For the text-containing cell, return its midpoint in [x, y] coordinate format. 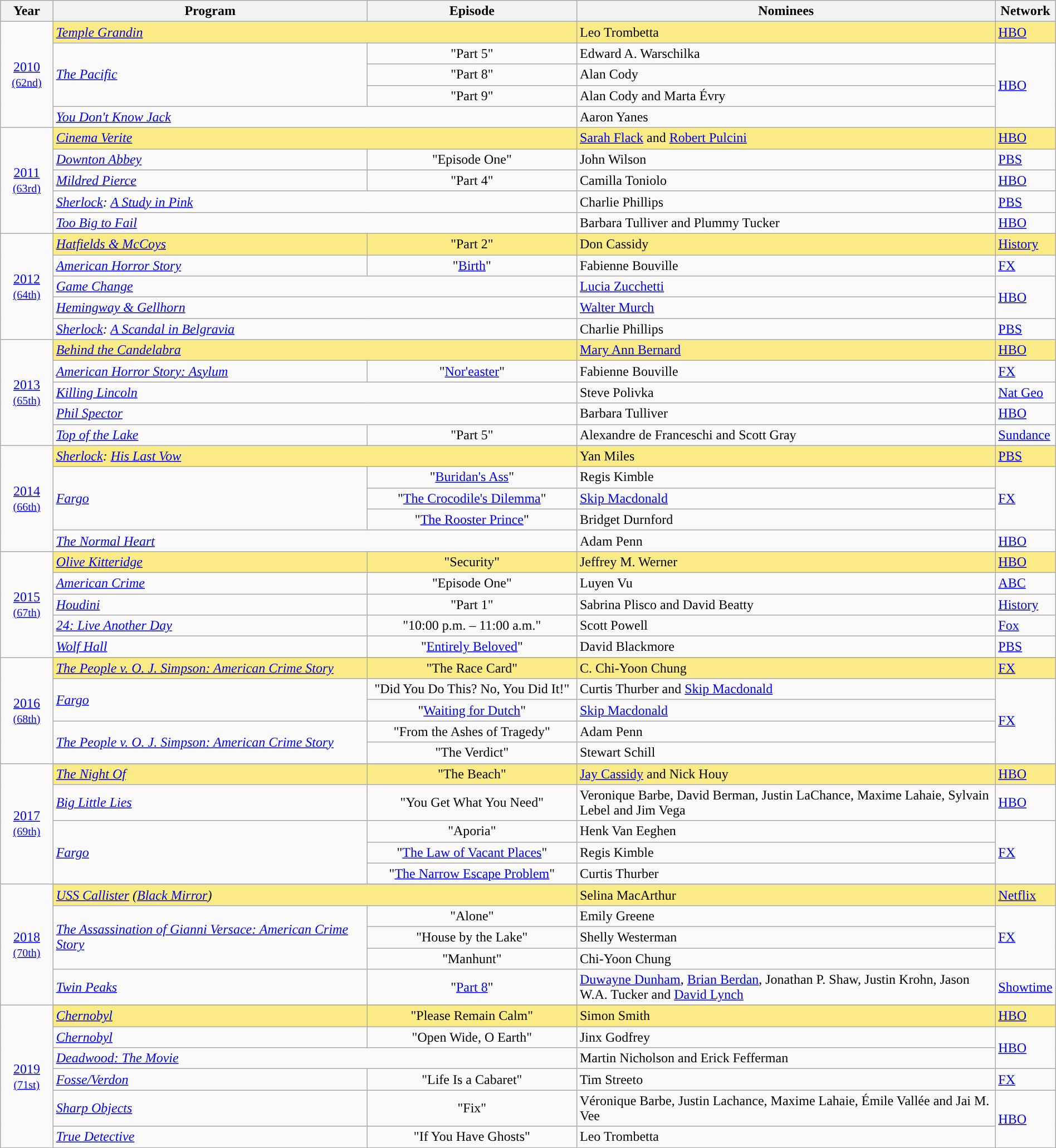
Shelly Westerman [785, 937]
Cinema Verite [315, 138]
Jay Cassidy and Nick Houy [785, 774]
Hatfields & McCoys [210, 244]
Walter Murch [785, 308]
"10:00 p.m. – 11:00 a.m." [472, 626]
"From the Ashes of Tragedy" [472, 732]
"The Verdict" [472, 753]
Year [27, 11]
Stewart Schill [785, 753]
Aaron Yanes [785, 117]
"The Law of Vacant Places" [472, 852]
Scott Powell [785, 626]
Top of the Lake [210, 435]
Barbara Tulliver [785, 414]
The Night Of [210, 774]
Nat Geo [1025, 393]
Alan Cody [785, 75]
The Assassination of Gianni Versace: American Crime Story [210, 937]
Sherlock: A Scandal in Belgravia [315, 329]
Sarah Flack and Robert Pulcini [785, 138]
Nominees [785, 11]
"Entirely Beloved" [472, 647]
2018(70th) [27, 944]
2010(62nd) [27, 75]
American Horror Story [210, 266]
Mildred Pierce [210, 180]
"The Crocodile's Dilemma" [472, 498]
"You Get What You Need" [472, 803]
Sharp Objects [210, 1108]
C. Chi-Yoon Chung [785, 668]
Phil Spector [315, 414]
Sherlock: His Last Vow [315, 456]
David Blackmore [785, 647]
Curtis Thurber [785, 874]
Lucia Zucchetti [785, 287]
Program [210, 11]
Véronique Barbe, Justin Lachance, Maxime Lahaie, Émile Vallée and Jai M. Vee [785, 1108]
"Aporia" [472, 831]
American Crime [210, 583]
Netflix [1025, 895]
You Don't Know Jack [315, 117]
Twin Peaks [210, 988]
"Part 4" [472, 180]
Jeffrey M. Werner [785, 562]
"Security" [472, 562]
"Part 2" [472, 244]
John Wilson [785, 159]
"Fix" [472, 1108]
Episode [472, 11]
"Waiting for Dutch" [472, 710]
The Pacific [210, 75]
"If You Have Ghosts" [472, 1137]
Barbara Tulliver and Plummy Tucker [785, 223]
Showtime [1025, 988]
Sherlock: A Study in Pink [315, 202]
Wolf Hall [210, 647]
Curtis Thurber and Skip Macdonald [785, 689]
2015(67th) [27, 604]
Alan Cody and Marta Évry [785, 96]
Mary Ann Bernard [785, 350]
"Part 9" [472, 96]
"The Race Card" [472, 668]
"House by the Lake" [472, 937]
"Life Is a Cabaret" [472, 1080]
Simon Smith [785, 1016]
"The Rooster Prince" [472, 519]
Temple Grandin [315, 32]
Game Change [315, 287]
Bridget Durnford [785, 519]
Too Big to Fail [315, 223]
2014(66th) [27, 498]
2013(65th) [27, 393]
American Horror Story: Asylum [210, 371]
Olive Kitteridge [210, 562]
Yan Miles [785, 456]
Alexandre de Franceschi and Scott Gray [785, 435]
Don Cassidy [785, 244]
"Did You Do This? No, You Did It!" [472, 689]
Edward A. Warschilka [785, 53]
"Alone" [472, 916]
Fox [1025, 626]
2017(69th) [27, 824]
Fosse/Verdon [210, 1080]
Killing Lincoln [315, 393]
"Birth" [472, 266]
Camilla Toniolo [785, 180]
Behind the Candelabra [315, 350]
Selina MacArthur [785, 895]
Tim Streeto [785, 1080]
Network [1025, 11]
2011(63rd) [27, 180]
Downton Abbey [210, 159]
2019(71st) [27, 1077]
Duwayne Dunham, Brian Berdan, Jonathan P. Shaw, Justin Krohn, Jason W.A. Tucker and David Lynch [785, 988]
"Nor'easter" [472, 371]
Hemingway & Gellhorn [315, 308]
The Normal Heart [315, 541]
Chi-Yoon Chung [785, 958]
Henk Van Eeghen [785, 831]
Houdini [210, 604]
2016(68th) [27, 710]
Sundance [1025, 435]
24: Live Another Day [210, 626]
Martin Nicholson and Erick Fefferman [785, 1058]
Sabrina Plisco and David Beatty [785, 604]
"Part 1" [472, 604]
"The Beach" [472, 774]
ABC [1025, 583]
"Open Wide, O Earth" [472, 1037]
"Please Remain Calm" [472, 1016]
USS Callister (Black Mirror) [315, 895]
True Detective [210, 1137]
Jinx Godfrey [785, 1037]
2012(64th) [27, 286]
Emily Greene [785, 916]
"The Narrow Escape Problem" [472, 874]
Big Little Lies [210, 803]
Luyen Vu [785, 583]
Steve Polivka [785, 393]
"Manhunt" [472, 958]
Veronique Barbe, David Berman, Justin LaChance, Maxime Lahaie, Sylvain Lebel and Jim Vega [785, 803]
"Buridan's Ass" [472, 477]
Deadwood: The Movie [315, 1058]
